Provide the [X, Y] coordinate of the cell's center where the given text is located.  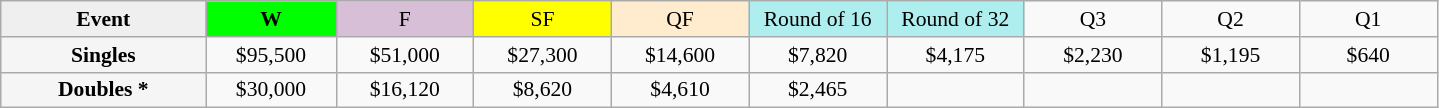
$16,120 [405, 90]
Round of 16 [818, 19]
$27,300 [543, 55]
F [405, 19]
Singles [104, 55]
$4,610 [680, 90]
Q2 [1231, 19]
QF [680, 19]
Q1 [1368, 19]
Q3 [1093, 19]
$2,230 [1093, 55]
$30,000 [271, 90]
$7,820 [818, 55]
$51,000 [405, 55]
$2,465 [818, 90]
$8,620 [543, 90]
$640 [1368, 55]
$1,195 [1231, 55]
Round of 32 [955, 19]
$95,500 [271, 55]
W [271, 19]
SF [543, 19]
$14,600 [680, 55]
Doubles * [104, 90]
Event [104, 19]
$4,175 [955, 55]
